Pinpoint the cell where the given text exists, returning its (x, y) midpoint coordinate. 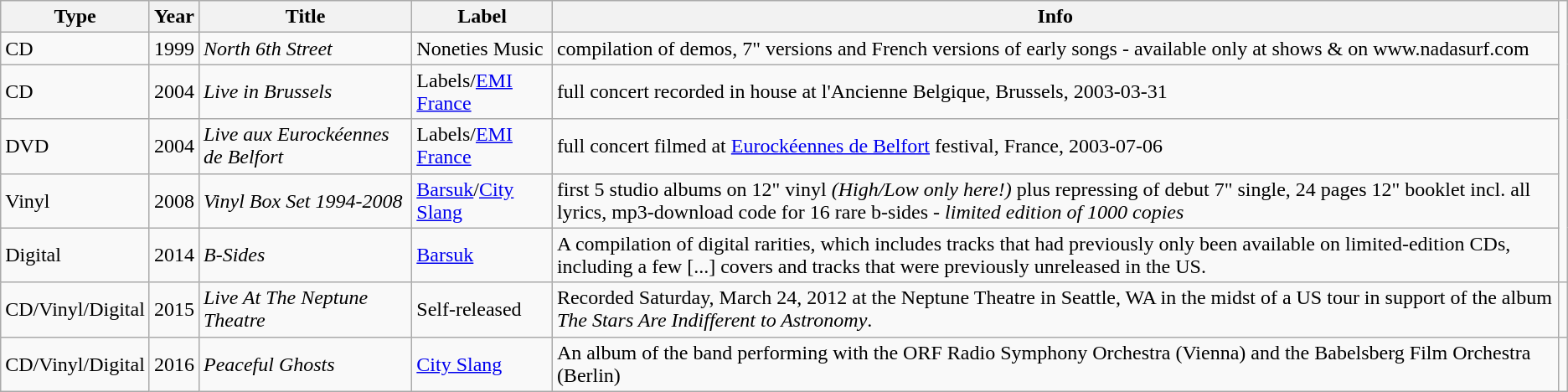
Info (1055, 17)
Barsuk/City Slang (482, 201)
City Slang (482, 364)
Live aux Eurockéennes de Belfort (305, 146)
An album of the band performing with the ORF Radio Symphony Orchestra (Vienna) and the Babelsberg Film Orchestra (Berlin) (1055, 364)
2015 (174, 310)
DVD (75, 146)
full concert filmed at Eurockéennes de Belfort festival, France, 2003-07-06 (1055, 146)
Year (174, 17)
Title (305, 17)
Vinyl Box Set 1994-2008 (305, 201)
2016 (174, 364)
Live in Brussels (305, 92)
Digital (75, 255)
Noneties Music (482, 49)
1999 (174, 49)
Vinyl (75, 201)
2014 (174, 255)
Label (482, 17)
compilation of demos, 7" versions and French versions of early songs - available only at shows & on www.nadasurf.com (1055, 49)
North 6th Street (305, 49)
2008 (174, 201)
Self-released (482, 310)
Type (75, 17)
full concert recorded in house at l'Ancienne Belgique, Brussels, 2003-03-31 (1055, 92)
Peaceful Ghosts (305, 364)
Barsuk (482, 255)
B-Sides (305, 255)
Live At The Neptune Theatre (305, 310)
